From the cell containing the given text, extract its center point as [x, y] coordinate. 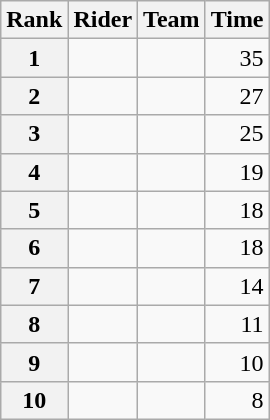
2 [34, 96]
11 [237, 324]
19 [237, 172]
25 [237, 134]
Team [172, 20]
Time [237, 20]
5 [34, 210]
Rider [103, 20]
9 [34, 362]
1 [34, 58]
Rank [34, 20]
7 [34, 286]
27 [237, 96]
4 [34, 172]
35 [237, 58]
14 [237, 286]
3 [34, 134]
6 [34, 248]
